Return (X, Y) of the center of cell containing provided text 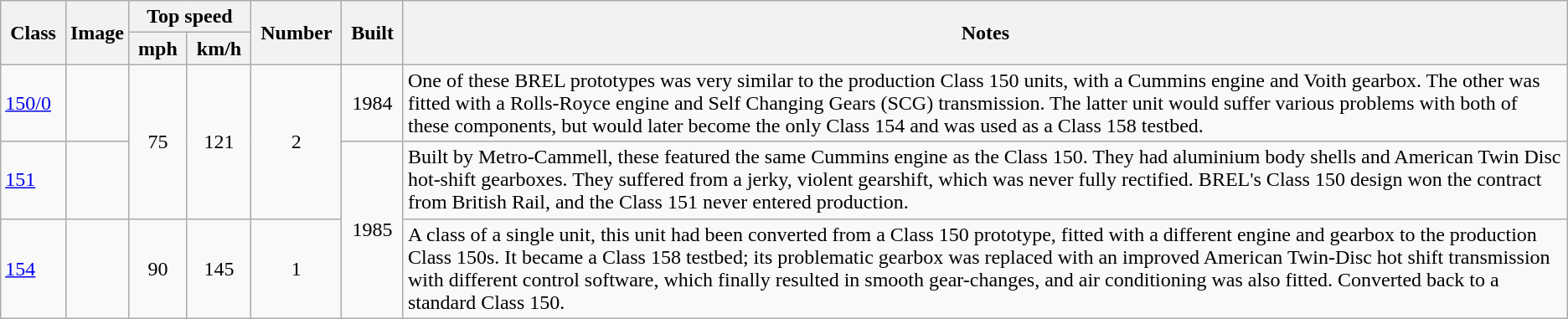
mph (158, 49)
1 (297, 268)
Image (97, 33)
Top speed (190, 17)
Built (373, 33)
Class (34, 33)
75 (158, 141)
2 (297, 141)
154 (34, 268)
Notes (985, 33)
Number (297, 33)
150/0 (34, 103)
90 (158, 268)
151 (34, 180)
1984 (373, 103)
145 (219, 268)
km/h (219, 49)
121 (219, 141)
1985 (373, 229)
